Detect which cell encompasses the target text, then output its [X, Y] center coordinate. 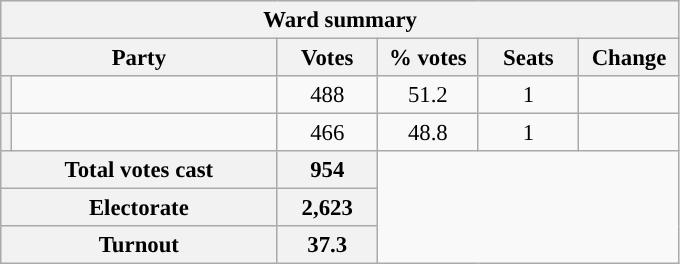
Electorate [139, 208]
51.2 [428, 95]
Ward summary [340, 20]
37.3 [328, 245]
488 [328, 95]
Votes [328, 58]
466 [328, 133]
48.8 [428, 133]
2,623 [328, 208]
Total votes cast [139, 170]
Seats [528, 58]
Change [630, 58]
Turnout [139, 245]
% votes [428, 58]
954 [328, 170]
Party [139, 58]
